Capture the cell that displays the provided text and extract its (X, Y) central coordinate. 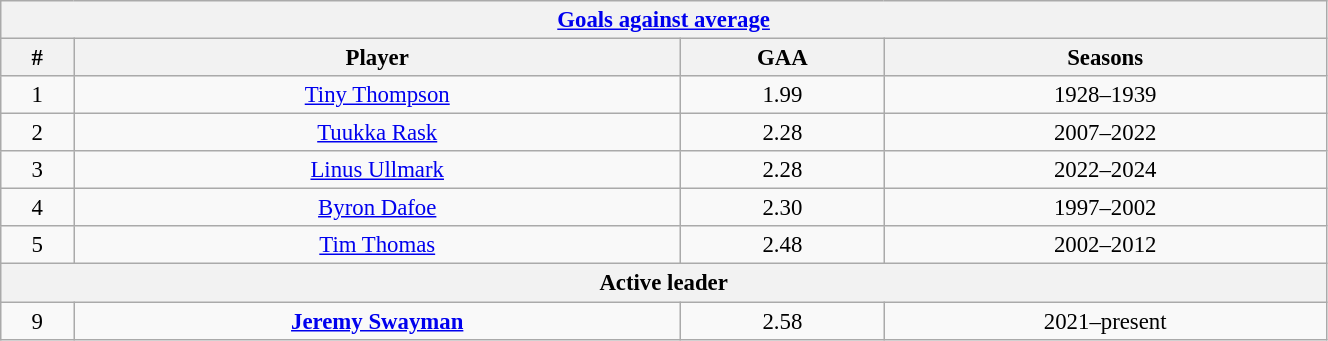
9 (38, 321)
1997–2002 (1106, 208)
1928–1939 (1106, 95)
2022–2024 (1106, 170)
2021–present (1106, 321)
2002–2012 (1106, 245)
3 (38, 170)
Seasons (1106, 58)
2007–2022 (1106, 133)
Tim Thomas (378, 245)
Byron Dafoe (378, 208)
1 (38, 95)
Linus Ullmark (378, 170)
Tiny Thompson (378, 95)
Active leader (664, 283)
4 (38, 208)
2 (38, 133)
2.30 (782, 208)
2.48 (782, 245)
2.58 (782, 321)
GAA (782, 58)
Goals against average (664, 20)
Jeremy Swayman (378, 321)
1.99 (782, 95)
Player (378, 58)
5 (38, 245)
# (38, 58)
Tuukka Rask (378, 133)
